Scan for the cell matching the given text and deliver its (x, y) coordinate at center. 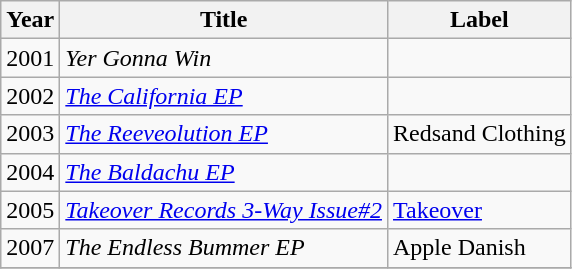
Apple Danish (479, 248)
2003 (30, 134)
The Reeveolution EP (224, 134)
2002 (30, 96)
The Baldachu EP (224, 172)
Takeover Records 3-Way Issue#2 (224, 210)
Title (224, 20)
Yer Gonna Win (224, 58)
Year (30, 20)
2001 (30, 58)
2007 (30, 248)
Redsand Clothing (479, 134)
2005 (30, 210)
Label (479, 20)
2004 (30, 172)
The California EP (224, 96)
The Endless Bummer EP (224, 248)
Takeover (479, 210)
